Capture the cell that displays the provided text and extract its (X, Y) central coordinate. 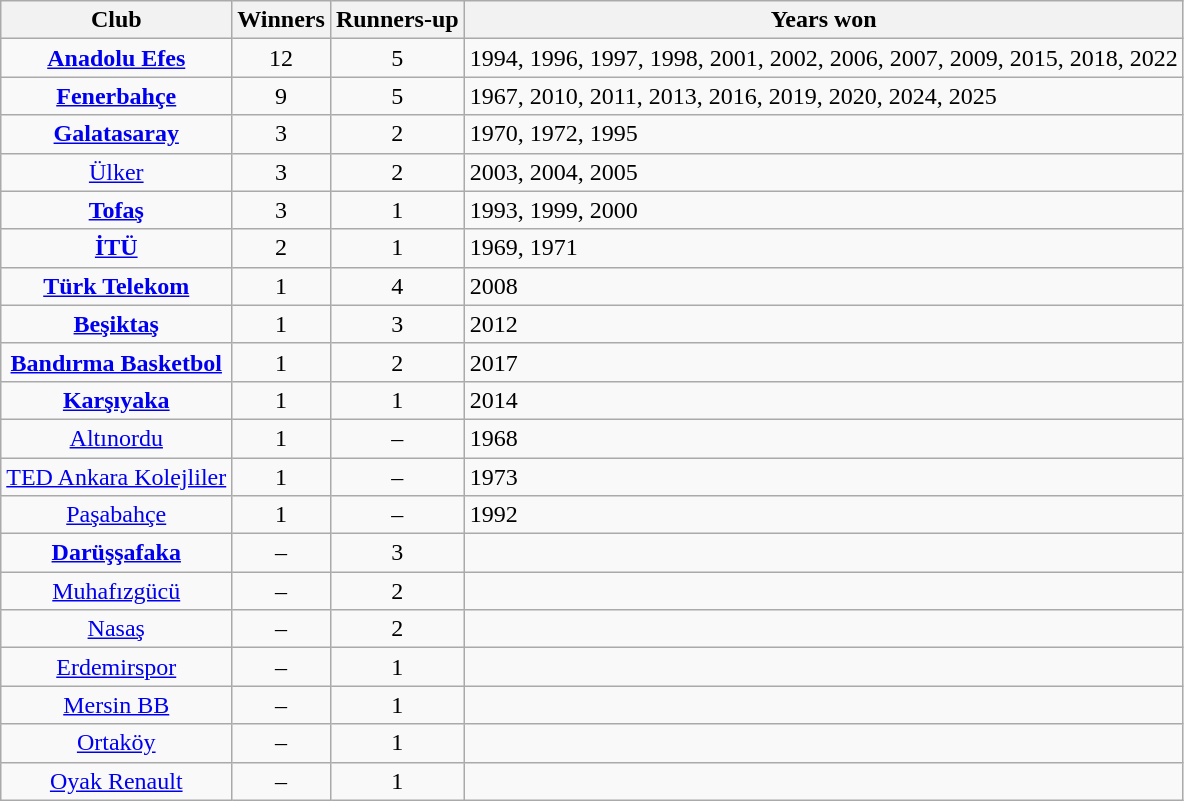
Runners-up (397, 20)
2008 (824, 286)
2014 (824, 400)
1994, 1996, 1997, 1998, 2001, 2002, 2006, 2007, 2009, 2015, 2018, 2022 (824, 58)
Tofaş (116, 210)
Oyak Renault (116, 781)
2012 (824, 324)
Anadolu Efes (116, 58)
1968 (824, 438)
1970, 1972, 1995 (824, 134)
Winners (282, 20)
TED Ankara Kolejliler (116, 477)
2003, 2004, 2005 (824, 172)
Muhafızgücü (116, 591)
12 (282, 58)
İTÜ (116, 248)
Mersin BB (116, 705)
Galatasaray (116, 134)
Altınordu (116, 438)
1973 (824, 477)
1969, 1971 (824, 248)
Club (116, 20)
4 (397, 286)
Karşıyaka (116, 400)
Darüşşafaka (116, 553)
Fenerbahçe (116, 96)
Beşiktaş (116, 324)
Bandırma Basketbol (116, 362)
Ülker (116, 172)
Türk Telekom (116, 286)
Years won (824, 20)
1993, 1999, 2000 (824, 210)
Paşabahçe (116, 515)
2017 (824, 362)
1992 (824, 515)
9 (282, 96)
1967, 2010, 2011, 2013, 2016, 2019, 2020, 2024, 2025 (824, 96)
Ortaköy (116, 743)
Erdemirspor (116, 667)
Nasaş (116, 629)
